Output the (X, Y) coordinate of the center of the cell containing the given text.  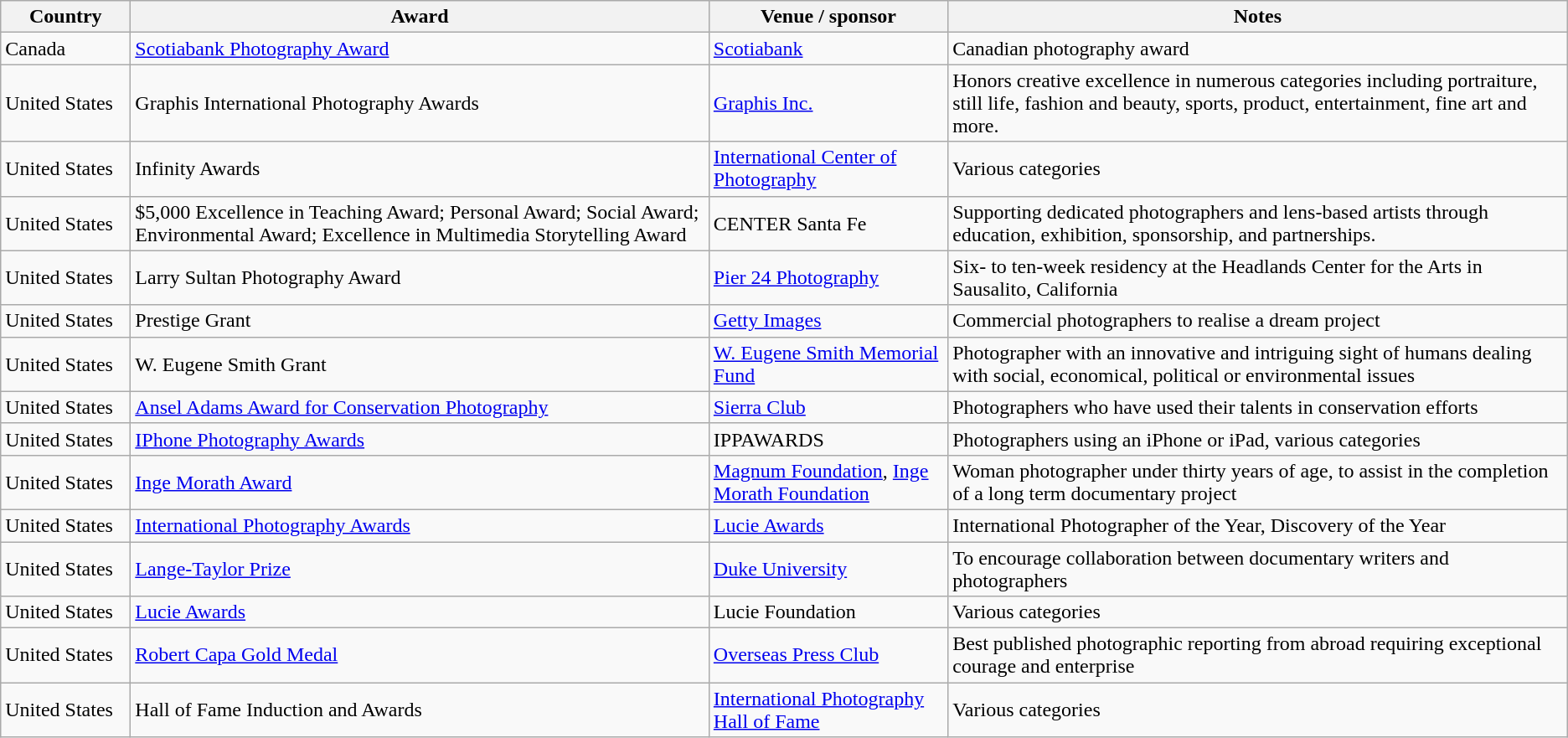
CENTER Santa Fe (828, 223)
International Center of Photography (828, 169)
Pier 24 Photography (828, 278)
$5,000 Excellence in Teaching Award; Personal Award; Social Award; Environmental Award; Excellence in Multimedia Storytelling Award (420, 223)
Sierra Club (828, 407)
Notes (1258, 17)
Best published photographic reporting from abroad requiring exceptional courage and enterprise (1258, 655)
Photographers who have used their talents in conservation efforts (1258, 407)
International Photography Hall of Fame (828, 710)
W. Eugene Smith Grant (420, 364)
Robert Capa Gold Medal (420, 655)
Graphis Inc. (828, 103)
Prestige Grant (420, 321)
Canadian photography award (1258, 49)
Venue / sponsor (828, 17)
Lange-Taylor Prize (420, 568)
Lucie Foundation (828, 612)
International Photography Awards (420, 525)
IPhone Photography Awards (420, 439)
Scotiabank (828, 49)
Woman photographer under thirty years of age, to assist in the completion of a long term documentary project (1258, 483)
Six- to ten-week residency at the Headlands Center for the Arts in Sausalito, California (1258, 278)
Ansel Adams Award for Conservation Photography (420, 407)
Duke University (828, 568)
Overseas Press Club (828, 655)
Photographer with an innovative and intriguing sight of humans dealing with social, economical, political or environmental issues (1258, 364)
Canada (65, 49)
Scotiabank Photography Award (420, 49)
Magnum Foundation, Inge Morath Foundation (828, 483)
Supporting dedicated photographers and lens-based artists through education, exhibition, sponsorship, and partnerships. (1258, 223)
W. Eugene Smith Memorial Fund (828, 364)
International Photographer of the Year, Discovery of the Year (1258, 525)
IPPAWARDS (828, 439)
Graphis International Photography Awards (420, 103)
Infinity Awards (420, 169)
Award (420, 17)
Hall of Fame Induction and Awards (420, 710)
Getty Images (828, 321)
Photographers using an iPhone or iPad, various categories (1258, 439)
Country (65, 17)
Commercial photographers to realise a dream project (1258, 321)
Larry Sultan Photography Award (420, 278)
Inge Morath Award (420, 483)
To encourage collaboration between documentary writers and photographers (1258, 568)
